Capture the cell that displays the provided text and extract its (X, Y) central coordinate. 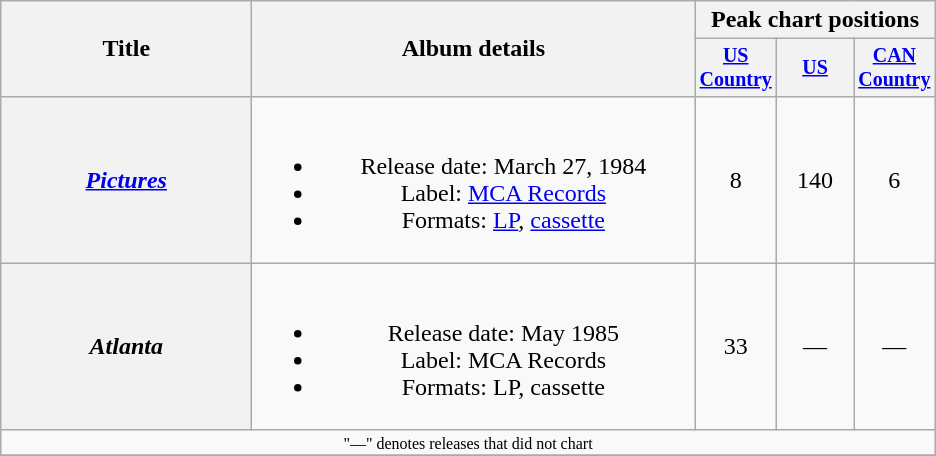
Peak chart positions (815, 20)
Release date: March 27, 1984Label: MCA RecordsFormats: LP, cassette (474, 180)
Atlanta (126, 346)
US Country (736, 68)
140 (816, 180)
Pictures (126, 180)
Release date: May 1985Label: MCA RecordsFormats: LP, cassette (474, 346)
Title (126, 49)
"—" denotes releases that did not chart (468, 442)
CAN Country (895, 68)
33 (736, 346)
Album details (474, 49)
US (816, 68)
8 (736, 180)
6 (895, 180)
